Return the [X, Y] coordinate for the center point of the cell that contains the specified text.  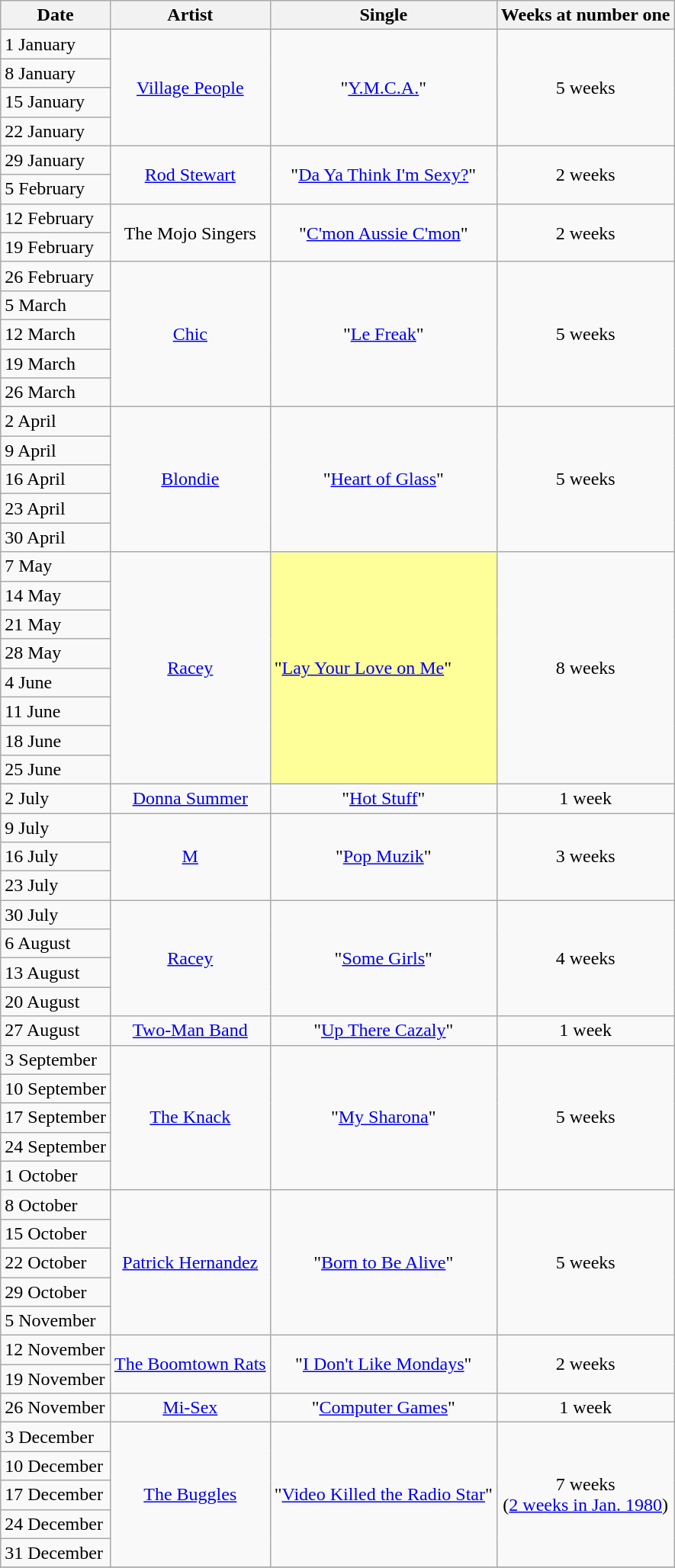
"Y.M.C.A." [383, 88]
1 January [56, 44]
1 October [56, 1175]
18 June [56, 740]
26 March [56, 393]
"Hot Stuff" [383, 798]
30 July [56, 915]
17 December [56, 1495]
5 November [56, 1321]
24 September [56, 1146]
8 weeks [586, 668]
Two-Man Band [190, 1031]
Patrick Hernandez [190, 1262]
28 May [56, 653]
19 February [56, 247]
Artist [190, 15]
Date [56, 15]
21 May [56, 624]
12 March [56, 334]
9 July [56, 827]
"Some Girls" [383, 958]
"Up There Cazaly" [383, 1031]
10 September [56, 1089]
Donna Summer [190, 798]
Chic [190, 334]
22 January [56, 131]
4 June [56, 682]
13 August [56, 973]
23 July [56, 886]
"My Sharona" [383, 1117]
"C'mon Aussie C'mon" [383, 232]
"Pop Muzik" [383, 856]
"Born to Be Alive" [383, 1262]
"Heart of Glass" [383, 479]
15 January [56, 102]
27 August [56, 1031]
2 April [56, 422]
19 March [56, 364]
"I Don't Like Mondays" [383, 1364]
12 February [56, 218]
3 weeks [586, 856]
4 weeks [586, 958]
5 March [56, 305]
22 October [56, 1262]
3 December [56, 1437]
30 April [56, 537]
24 December [56, 1524]
15 October [56, 1233]
16 April [56, 479]
19 November [56, 1379]
26 November [56, 1408]
8 January [56, 73]
The Boomtown Rats [190, 1364]
Blondie [190, 479]
"Video Killed the Radio Star" [383, 1495]
6 August [56, 944]
3 September [56, 1060]
"Da Ya Think I'm Sexy?" [383, 175]
29 October [56, 1292]
5 February [56, 189]
"Computer Games" [383, 1408]
2 July [56, 798]
"Le Freak" [383, 334]
Village People [190, 88]
The Mojo Singers [190, 232]
7 weeks(2 weeks in Jan. 1980) [586, 1495]
29 January [56, 160]
M [190, 856]
Weeks at number one [586, 15]
The Buggles [190, 1495]
12 November [56, 1350]
17 September [56, 1117]
10 December [56, 1466]
Mi-Sex [190, 1408]
14 May [56, 595]
11 June [56, 711]
26 February [56, 276]
The Knack [190, 1117]
31 December [56, 1553]
20 August [56, 1002]
23 April [56, 508]
Rod Stewart [190, 175]
"Lay Your Love on Me" [383, 668]
7 May [56, 566]
Single [383, 15]
9 April [56, 451]
16 July [56, 857]
25 June [56, 769]
8 October [56, 1204]
